For the text-containing cell, return its midpoint in (x, y) coordinate format. 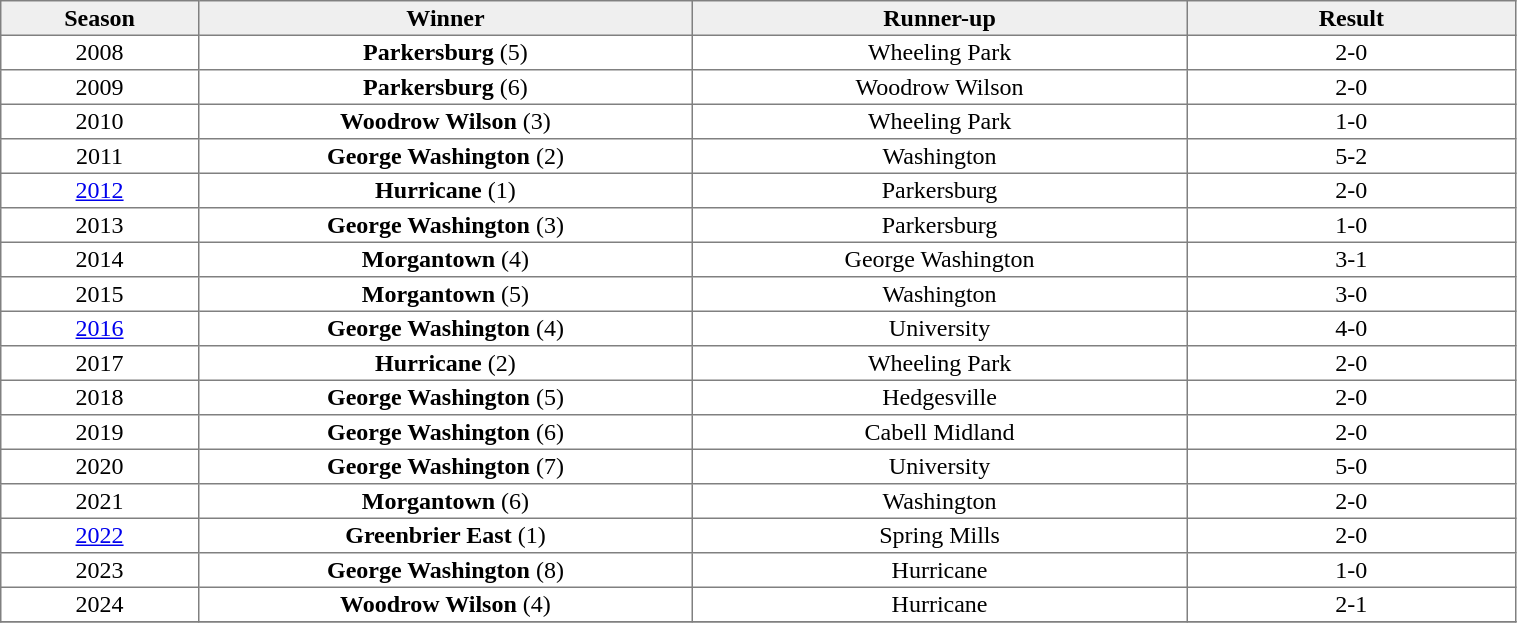
Morgantown (5) (445, 294)
2023 (100, 570)
2014 (100, 259)
2021 (100, 501)
George Washington (2) (445, 156)
George Washington (3) (445, 225)
Hurricane (2) (445, 363)
2019 (100, 432)
Greenbrier East (1) (445, 535)
Woodrow Wilson (4) (445, 604)
Cabell Midland (939, 432)
2017 (100, 363)
2020 (100, 466)
Spring Mills (939, 535)
Result (1352, 18)
5-2 (1352, 156)
2024 (100, 604)
George Washington (6) (445, 432)
3-0 (1352, 294)
George Washington (939, 259)
2018 (100, 397)
George Washington (7) (445, 466)
Runner-up (939, 18)
2-1 (1352, 604)
2009 (100, 87)
Woodrow Wilson (3) (445, 121)
Morgantown (6) (445, 501)
2012 (100, 190)
George Washington (5) (445, 397)
3-1 (1352, 259)
Hurricane (1) (445, 190)
Season (100, 18)
2010 (100, 121)
Woodrow Wilson (939, 87)
5-0 (1352, 466)
2016 (100, 328)
George Washington (4) (445, 328)
Morgantown (4) (445, 259)
2022 (100, 535)
Parkersburg (5) (445, 52)
Parkersburg (6) (445, 87)
2011 (100, 156)
4-0 (1352, 328)
Winner (445, 18)
2013 (100, 225)
George Washington (8) (445, 570)
2008 (100, 52)
Hedgesville (939, 397)
2015 (100, 294)
